Pinpoint the cell where the given text exists, returning its (X, Y) midpoint coordinate. 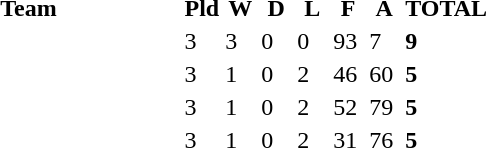
46 (348, 74)
79 (384, 107)
93 (348, 41)
7 (384, 41)
60 (384, 74)
52 (348, 107)
